Return (X, Y) of the center of cell containing provided text 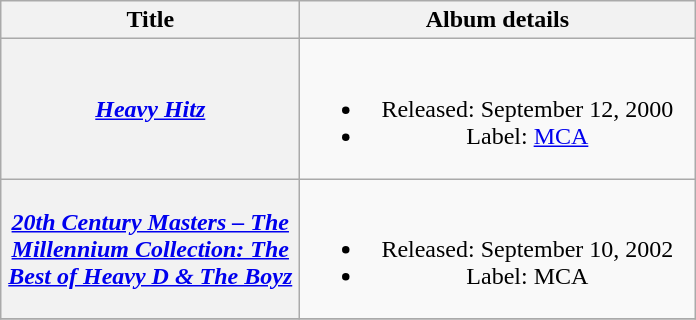
Heavy Hitz (150, 109)
Released: September 12, 2000Label: MCA (498, 109)
Title (150, 20)
20th Century Masters – The Millennium Collection: The Best of Heavy D & The Boyz (150, 249)
Album details (498, 20)
Released: September 10, 2002Label: MCA (498, 249)
